For the text-containing cell, return its midpoint in [x, y] coordinate format. 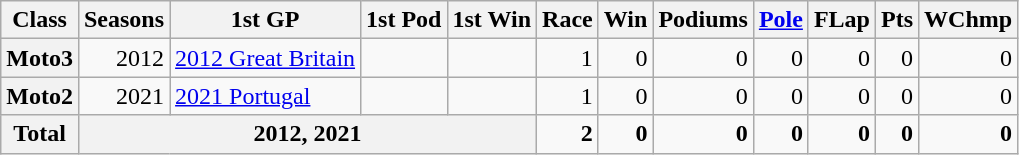
Podiums [703, 20]
Pole [780, 20]
2012, 2021 [307, 134]
Moto2 [40, 96]
1st Pod [404, 20]
Win [626, 20]
2021 Portugal [266, 96]
Seasons [124, 20]
2012 Great Britain [266, 58]
WChmp [968, 20]
FLap [842, 20]
1st GP [266, 20]
2021 [124, 96]
Race [568, 20]
Pts [896, 20]
Class [40, 20]
1st Win [492, 20]
Moto3 [40, 58]
Total [40, 134]
2 [568, 134]
2012 [124, 58]
